Extract the [x, y] coordinate from the center of the cell holding the provided text.  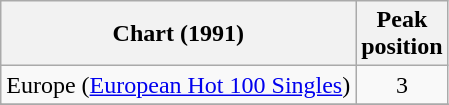
Chart (1991) [178, 34]
3 [402, 85]
Peakposition [402, 34]
Europe (European Hot 100 Singles) [178, 85]
